Extract the (X, Y) coordinate from the center of the cell holding the provided text.  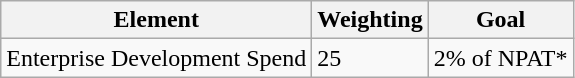
Element (156, 20)
Enterprise Development Spend (156, 58)
Weighting (370, 20)
2% of NPAT* (500, 58)
25 (370, 58)
Goal (500, 20)
